Output the [x, y] coordinate of the center of the cell containing the given text.  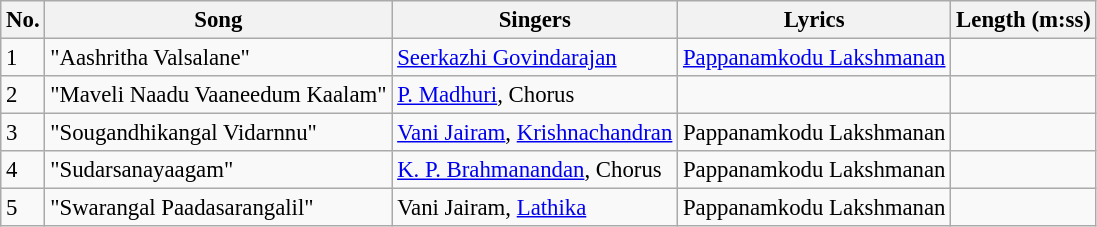
5 [23, 208]
No. [23, 20]
K. P. Brahmanandan, Chorus [535, 170]
3 [23, 133]
Vani Jairam, Lathika [535, 208]
2 [23, 95]
"Swarangal Paadasarangalil" [218, 208]
Song [218, 20]
4 [23, 170]
"Sudarsanayaagam" [218, 170]
Vani Jairam, Krishnachandran [535, 133]
Singers [535, 20]
Length (m:ss) [1024, 20]
P. Madhuri, Chorus [535, 95]
"Aashritha Valsalane" [218, 58]
1 [23, 58]
"Maveli Naadu Vaaneedum Kaalam" [218, 95]
"Sougandhikangal Vidarnnu" [218, 133]
Seerkazhi Govindarajan [535, 58]
Lyrics [814, 20]
